Extract the [x, y] coordinate from the center of the cell holding the provided text.  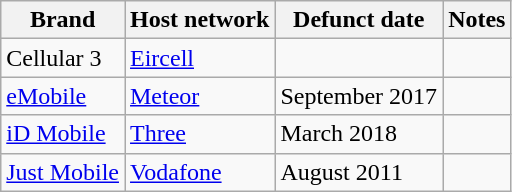
August 2011 [359, 172]
Just Mobile [63, 172]
Three [199, 134]
Cellular 3 [63, 58]
Notes [477, 20]
Eircell [199, 58]
March 2018 [359, 134]
iD Mobile [63, 134]
eMobile [63, 96]
Defunct date [359, 20]
Meteor [199, 96]
September 2017 [359, 96]
Host network [199, 20]
Vodafone [199, 172]
Brand [63, 20]
